Provide the (X, Y) coordinate of the cell's center where the given text is located.  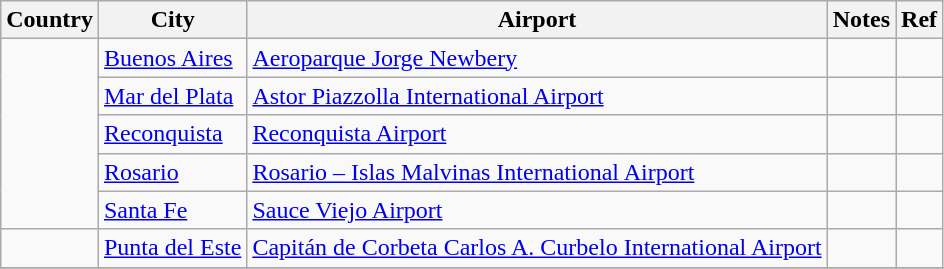
Capitán de Corbeta Carlos A. Curbelo International Airport (537, 248)
Sauce Viejo Airport (537, 210)
Buenos Aires (172, 58)
Astor Piazzolla International Airport (537, 96)
Country (50, 20)
Mar del Plata (172, 96)
Notes (861, 20)
Airport (537, 20)
Aeroparque Jorge Newbery (537, 58)
Reconquista Airport (537, 134)
Ref (920, 20)
City (172, 20)
Punta del Este (172, 248)
Rosario (172, 172)
Rosario – Islas Malvinas International Airport (537, 172)
Santa Fe (172, 210)
Reconquista (172, 134)
